Find where the given text appears and provide that cell's center as [X, Y] coordinate. 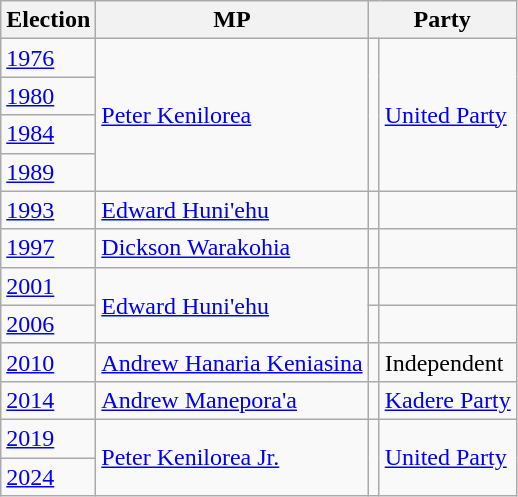
Dickson Warakohia [232, 248]
Andrew Hanaria Keniasina [232, 362]
Independent [448, 362]
1976 [48, 58]
Peter Kenilorea Jr. [232, 457]
1989 [48, 172]
2006 [48, 324]
1984 [48, 134]
2014 [48, 400]
2019 [48, 438]
1993 [48, 210]
1997 [48, 248]
Party [442, 20]
MP [232, 20]
1980 [48, 96]
Kadere Party [448, 400]
Peter Kenilorea [232, 115]
2010 [48, 362]
Election [48, 20]
2001 [48, 286]
Andrew Manepora'a [232, 400]
2024 [48, 477]
